Extract the [x, y] coordinate from the center of the cell holding the provided text.  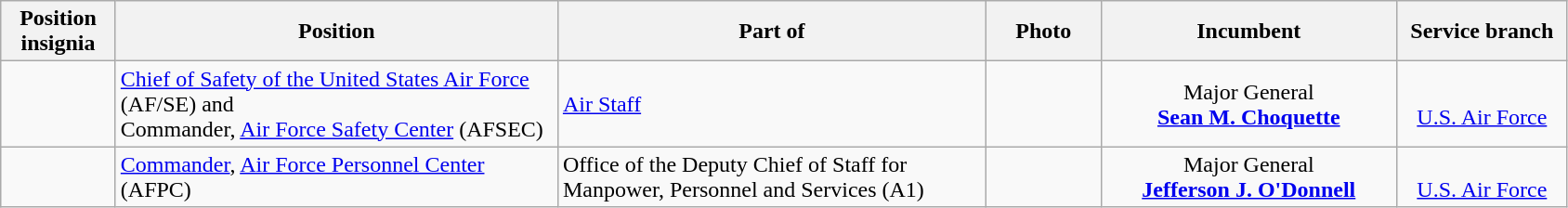
Service branch [1483, 32]
Incumbent [1248, 32]
Part of [771, 32]
Air Staff [771, 104]
Position insignia [59, 32]
Major GeneralJefferson J. O'Donnell [1248, 176]
Commander, Air Force Personnel Center (AFPC) [336, 176]
Photo [1043, 32]
Chief of Safety of the United States Air Force (AF/SE) andCommander, Air Force Safety Center (AFSEC) [336, 104]
Office of the Deputy Chief of Staff for Manpower, Personnel and Services (A1) [771, 176]
Position [336, 32]
Major GeneralSean M. Choquette [1248, 104]
